Pinpoint the cell where the given text exists, returning its [x, y] midpoint coordinate. 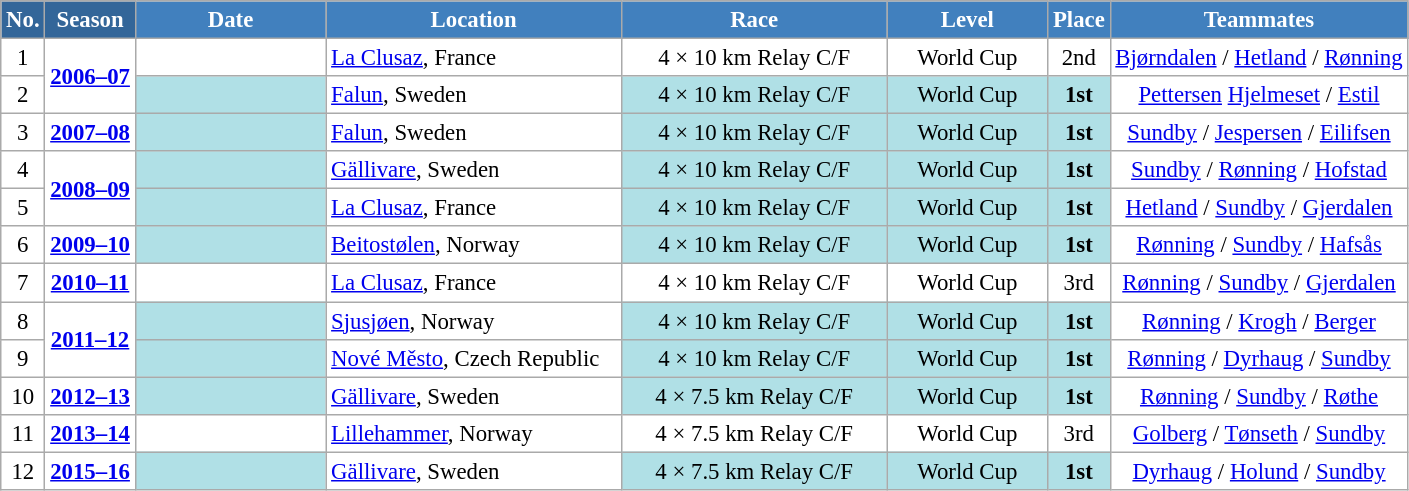
8 [23, 321]
Place [1079, 20]
Date [230, 20]
Golberg / Tønseth / Sundby [1259, 433]
Sundby / Rønning / Hofstad [1259, 170]
Lillehammer, Norway [474, 433]
Beitostølen, Norway [474, 245]
2nd [1079, 58]
Location [474, 20]
1 [23, 58]
Bjørndalen / Hetland / Rønning [1259, 58]
2008–09 [90, 188]
7 [23, 283]
2011–12 [90, 340]
5 [23, 208]
2006–07 [90, 76]
Dyrhaug / Holund / Sundby [1259, 471]
2 [23, 95]
2013–14 [90, 433]
2015–16 [90, 471]
2012–13 [90, 396]
No. [23, 20]
10 [23, 396]
12 [23, 471]
Sjusjøen, Norway [474, 321]
Season [90, 20]
Rønning / Krogh / Berger [1259, 321]
Rønning / Sundby / Gjerdalen [1259, 283]
3 [23, 133]
9 [23, 358]
Pettersen Hjelmeset / Estil [1259, 95]
Rønning / Sundby / Hafsås [1259, 245]
2007–08 [90, 133]
Rønning / Sundby / Røthe [1259, 396]
Teammates [1259, 20]
Sundby / Jespersen / Eilifsen [1259, 133]
6 [23, 245]
2010–11 [90, 283]
4 [23, 170]
Rønning / Dyrhaug / Sundby [1259, 358]
Hetland / Sundby / Gjerdalen [1259, 208]
Race [754, 20]
2009–10 [90, 245]
11 [23, 433]
Level [968, 20]
Nové Město, Czech Republic [474, 358]
